Capture the cell that displays the provided text and extract its (x, y) central coordinate. 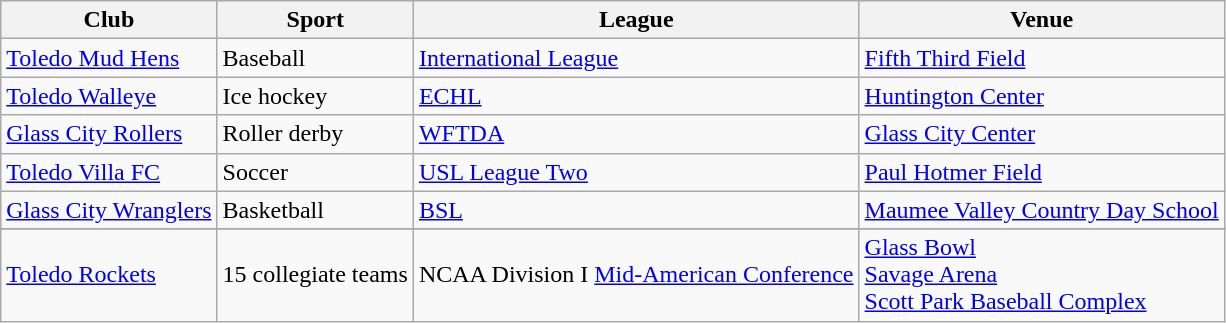
Club (109, 20)
Toledo Mud Hens (109, 58)
WFTDA (636, 134)
Sport (315, 20)
Soccer (315, 172)
BSL (636, 210)
USL League Two (636, 172)
Glass City Rollers (109, 134)
Roller derby (315, 134)
League (636, 20)
Glass BowlSavage ArenaScott Park Baseball Complex (1042, 275)
15 collegiate teams (315, 275)
International League (636, 58)
Glass City Wranglers (109, 210)
Paul Hotmer Field (1042, 172)
Venue (1042, 20)
Toledo Rockets (109, 275)
Basketball (315, 210)
Toledo Villa FC (109, 172)
Fifth Third Field (1042, 58)
Huntington Center (1042, 96)
NCAA Division I Mid-American Conference (636, 275)
Baseball (315, 58)
Maumee Valley Country Day School (1042, 210)
ECHL (636, 96)
Ice hockey (315, 96)
Glass City Center (1042, 134)
Toledo Walleye (109, 96)
